Return the [x, y] coordinate for the center point of the cell that contains the specified text.  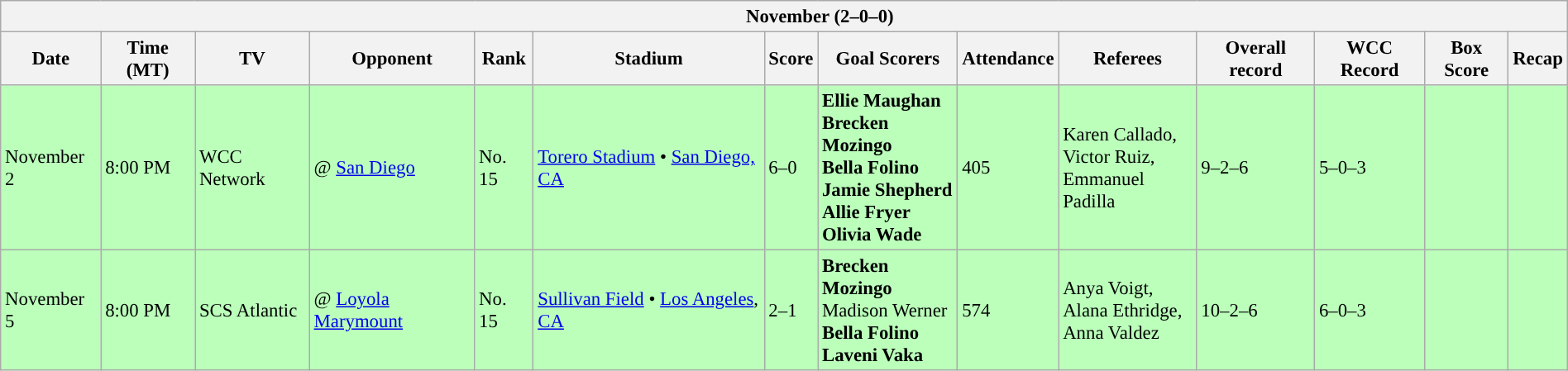
Attendance [1008, 58]
Referees [1128, 58]
Opponent [392, 58]
9–2–6 [1255, 168]
Rank [504, 58]
Sullivan Field • Los Angeles, CA [648, 311]
Torero Stadium • San Diego, CA [648, 168]
Box Score [1467, 58]
SCS Atlantic [253, 311]
Score [791, 58]
Ellie Maughan Brecken Mozingo Bella Folino Jamie Shepherd Allie Fryer Olivia Wade [888, 168]
10–2–6 [1255, 311]
Overall record [1255, 58]
TV [253, 58]
Brecken Mozingo Madison Werner Bella Folino Laveni Vaka [888, 311]
405 [1008, 168]
WCC Network [253, 168]
5–0–3 [1370, 168]
2–1 [791, 311]
574 [1008, 311]
6–0 [791, 168]
WCC Record [1370, 58]
6–0–3 [1370, 311]
Anya Voigt, Alana Ethridge, Anna Valdez [1128, 311]
Time (MT) [148, 58]
November 2 [51, 168]
@ Loyola Marymount [392, 311]
Karen Callado, Victor Ruiz, Emmanuel Padilla [1128, 168]
November (2–0–0) [784, 17]
Goal Scorers [888, 58]
Stadium [648, 58]
Date [51, 58]
Recap [1538, 58]
@ San Diego [392, 168]
November 5 [51, 311]
